Scan for the cell matching the given text and deliver its [X, Y] coordinate at center. 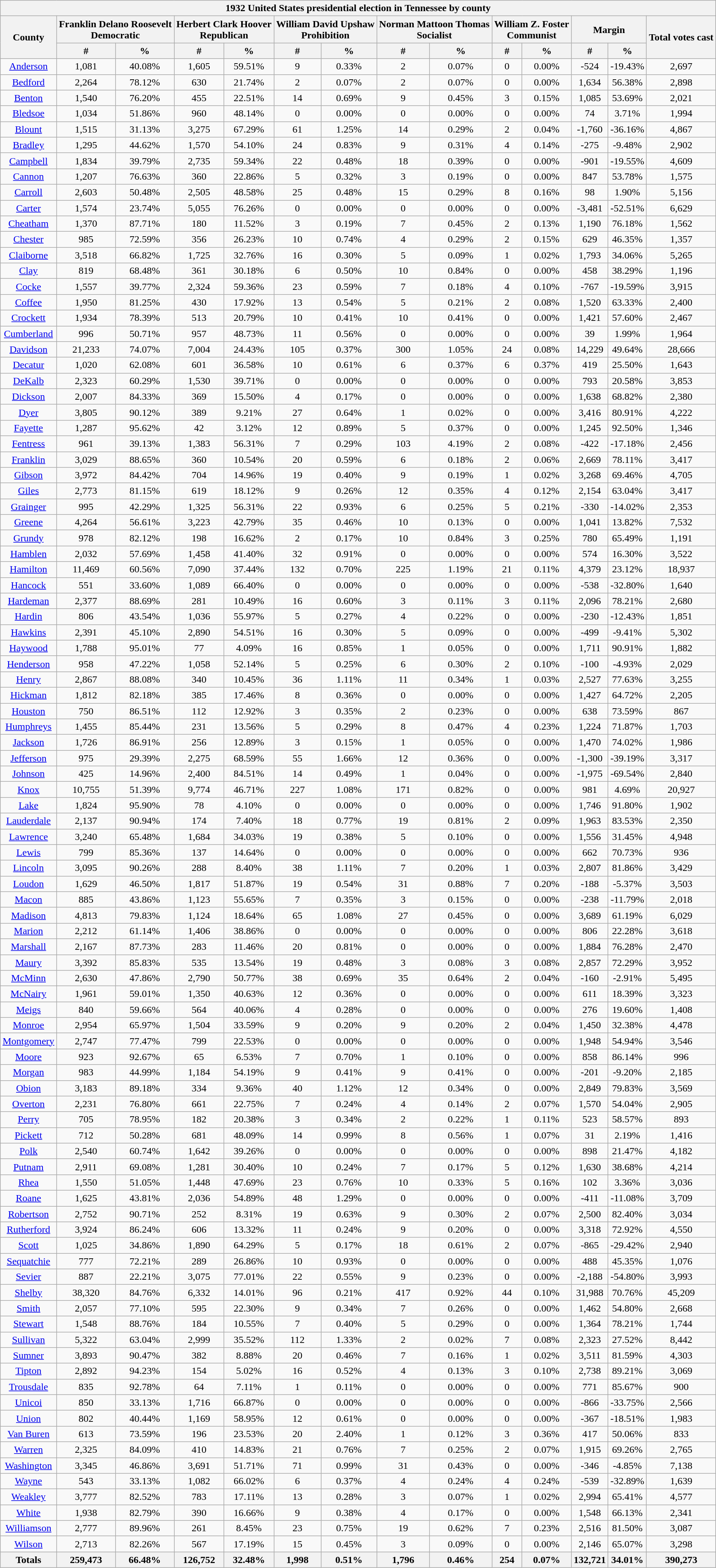
22.86% [249, 176]
11,469 [86, 569]
887 [86, 1277]
1,406 [199, 931]
-19.55% [628, 161]
1,196 [681, 271]
4,705 [681, 475]
95.90% [145, 805]
2,377 [86, 601]
985 [86, 240]
1,281 [199, 1167]
22.30% [249, 1308]
3,036 [681, 1182]
254 [507, 1560]
1,884 [590, 946]
898 [590, 1151]
Pickett [28, 1135]
Jackson [28, 742]
0.51% [349, 1560]
3,095 [86, 868]
Scott [28, 1245]
-9.20% [628, 1072]
Madison [28, 915]
80.91% [628, 412]
2,391 [86, 632]
-36.16% [628, 129]
3,691 [199, 1466]
858 [590, 1057]
56.61% [145, 522]
48.73% [249, 334]
23.12% [628, 569]
1,383 [199, 444]
2,680 [681, 601]
12.92% [249, 711]
975 [86, 758]
2,898 [681, 82]
81.15% [145, 491]
Total votes cast [681, 37]
1,085 [590, 98]
33.59% [249, 1025]
Coffee [28, 302]
1,169 [199, 1418]
126,752 [199, 1560]
51.05% [145, 1182]
10,755 [86, 790]
-1,975 [590, 774]
1,448 [199, 1182]
Obion [28, 1088]
69.08% [145, 1167]
5,302 [681, 632]
78.95% [145, 1120]
-17.18% [628, 444]
61.14% [145, 931]
45.10% [145, 632]
88.65% [145, 460]
81.50% [628, 1528]
2,892 [86, 1371]
-2.91% [628, 978]
3,317 [681, 758]
49.64% [628, 349]
2,773 [86, 491]
38.29% [628, 271]
84.42% [145, 475]
3,522 [681, 554]
8.40% [249, 868]
923 [86, 1057]
2,500 [590, 1214]
40.63% [249, 994]
54.19% [249, 1072]
16.66% [249, 1513]
90.12% [145, 412]
4,609 [681, 161]
60.74% [145, 1151]
1,915 [590, 1449]
34.01% [628, 1560]
10.54% [249, 460]
87.73% [145, 946]
Herbert Clark HooverRepublican [224, 30]
551 [86, 585]
59.36% [249, 287]
44 [507, 1293]
Gibson [28, 475]
-69.54% [628, 774]
50.48% [145, 192]
819 [86, 271]
840 [86, 1010]
4,948 [681, 837]
0.06% [547, 460]
2,353 [681, 507]
1,416 [681, 1135]
Hawkins [28, 632]
4,222 [681, 412]
34.86% [145, 1245]
0.91% [349, 554]
2,096 [590, 601]
59.51% [249, 66]
-866 [590, 1402]
Rhea [28, 1182]
Lincoln [28, 868]
78.11% [628, 460]
20.38% [249, 1120]
1,890 [199, 1245]
Overton [28, 1104]
300 [403, 349]
1,224 [590, 727]
18.39% [628, 994]
Hamilton [28, 569]
3,240 [86, 837]
1.12% [349, 1088]
3,618 [681, 931]
Chester [28, 240]
1,640 [681, 585]
Henderson [28, 664]
34.03% [249, 837]
84.33% [145, 396]
30.18% [249, 271]
1,639 [681, 1481]
2,738 [590, 1371]
42.79% [249, 522]
1,408 [681, 1010]
Claiborne [28, 255]
1,364 [590, 1324]
36.58% [249, 365]
2,777 [86, 1528]
1,081 [86, 66]
2,324 [199, 287]
30.40% [249, 1167]
61.19% [628, 915]
2,630 [86, 978]
0.32% [349, 176]
53.78% [628, 176]
2,747 [86, 1041]
Wilson [28, 1544]
488 [590, 1261]
34.06% [628, 255]
Norman Mattoon ThomasSocialist [434, 30]
6.53% [249, 1057]
38.68% [628, 1167]
78 [199, 805]
1,793 [590, 255]
3,298 [681, 1544]
281 [199, 601]
662 [590, 852]
3.12% [249, 428]
68.59% [249, 758]
48.58% [249, 192]
Carroll [28, 192]
8.31% [249, 1214]
2,029 [681, 664]
611 [590, 994]
3.71% [628, 114]
39.77% [145, 287]
11.46% [249, 946]
1,556 [590, 837]
-4.85% [628, 1466]
276 [590, 1010]
47.69% [249, 1182]
3,518 [86, 255]
Giles [28, 491]
Putnam [28, 1167]
Warren [28, 1449]
1,994 [681, 114]
1,642 [199, 1151]
4,264 [86, 522]
6,029 [681, 915]
84.76% [145, 1293]
13.56% [249, 727]
28,666 [681, 349]
1,530 [199, 381]
76.26% [249, 208]
1,638 [590, 396]
661 [199, 1104]
1.19% [461, 569]
13.32% [249, 1230]
Anderson [28, 66]
County [28, 37]
1,824 [86, 805]
847 [590, 176]
77.47% [145, 1041]
22.28% [628, 931]
1.90% [628, 192]
Knox [28, 790]
3,029 [86, 460]
137 [199, 852]
3,893 [86, 1355]
601 [199, 365]
-865 [590, 1245]
1,964 [681, 334]
Henry [28, 679]
252 [199, 1214]
3,853 [681, 381]
23.74% [145, 208]
31,988 [590, 1293]
-188 [590, 884]
-539 [590, 1481]
39.79% [145, 161]
7,004 [199, 349]
2.19% [628, 1135]
54.94% [628, 1041]
3,392 [86, 963]
3,952 [681, 963]
1,041 [590, 522]
64.29% [249, 1245]
67.29% [249, 129]
Haywood [28, 648]
1,191 [681, 538]
184 [199, 1324]
2,940 [681, 1245]
2,275 [199, 758]
92.67% [145, 1057]
Hardeman [28, 601]
66.48% [145, 1560]
3,546 [681, 1041]
Jefferson [28, 758]
2,849 [590, 1088]
Maury [28, 963]
92.50% [628, 428]
2,167 [86, 946]
0.85% [349, 648]
-422 [590, 444]
Bradley [28, 145]
981 [590, 790]
0.39% [461, 161]
2,264 [86, 82]
2,018 [681, 899]
1,961 [86, 994]
-1,300 [590, 758]
2,603 [86, 192]
64.72% [628, 695]
-767 [590, 287]
69.26% [628, 1449]
4.09% [249, 648]
390,273 [681, 1560]
3.36% [628, 1182]
3,429 [681, 868]
-4.93% [628, 664]
7,138 [681, 1466]
-5.37% [628, 884]
46.71% [249, 790]
1,963 [590, 821]
961 [86, 444]
10.45% [249, 679]
1,325 [199, 507]
8.45% [249, 1528]
2,697 [681, 66]
231 [199, 727]
44.62% [145, 145]
3,805 [86, 412]
77.63% [628, 679]
64 [199, 1387]
38.86% [249, 931]
1,346 [681, 428]
90.47% [145, 1355]
-9.41% [628, 632]
180 [199, 224]
1,515 [86, 129]
574 [590, 554]
-11.08% [628, 1198]
288 [199, 868]
1.05% [461, 349]
261 [199, 1528]
1,630 [590, 1167]
Benton [28, 98]
1,520 [590, 302]
Trousdale [28, 1387]
66.82% [145, 255]
78.39% [145, 318]
3,689 [590, 915]
2,212 [86, 931]
1,788 [86, 648]
2,954 [86, 1025]
1,076 [681, 1261]
382 [199, 1355]
4,379 [590, 569]
69.46% [628, 475]
6,629 [681, 208]
1,902 [681, 805]
54.51% [249, 632]
102 [590, 1182]
340 [199, 679]
58.57% [628, 1120]
98 [590, 192]
389 [199, 412]
0.52% [349, 1371]
83.53% [628, 821]
1,716 [199, 1402]
27.52% [628, 1340]
70.76% [628, 1293]
37.44% [249, 569]
1,882 [681, 648]
Macon [28, 899]
154 [199, 1371]
84.51% [249, 774]
51.39% [145, 790]
48.09% [249, 1135]
283 [199, 946]
3,034 [681, 1214]
2,036 [199, 1198]
Fentress [28, 444]
3,345 [86, 1466]
39.13% [145, 444]
196 [199, 1434]
89.21% [628, 1371]
0.63% [349, 1214]
Houston [28, 711]
2,902 [681, 145]
630 [199, 82]
1,295 [86, 145]
3,924 [86, 1230]
978 [86, 538]
74 [590, 114]
Cannon [28, 176]
Lauderdale [28, 821]
Hamblen [28, 554]
William Z. FosterCommunist [532, 30]
704 [199, 475]
Grainger [28, 507]
50.71% [145, 334]
85.83% [145, 963]
-1,760 [590, 129]
567 [199, 1544]
543 [86, 1481]
21.47% [628, 1151]
57.60% [628, 318]
32.76% [249, 255]
Wayne [28, 1481]
5.02% [249, 1371]
-201 [590, 1072]
82.52% [145, 1497]
1,575 [681, 176]
18,937 [681, 569]
1,684 [199, 837]
Williamson [28, 1528]
0.89% [349, 428]
385 [199, 695]
390 [199, 1513]
-330 [590, 507]
1,427 [590, 695]
2,467 [681, 318]
958 [86, 664]
95.01% [145, 648]
3,416 [590, 412]
25 [297, 192]
1,726 [86, 742]
0.74% [349, 240]
3,069 [681, 1371]
2,857 [590, 963]
54.04% [628, 1104]
4.19% [461, 444]
85.44% [145, 727]
835 [86, 1387]
3,268 [590, 475]
1,983 [681, 1418]
21.74% [249, 82]
76.20% [145, 98]
1,123 [199, 899]
Sullivan [28, 1340]
4,182 [681, 1151]
132,721 [590, 1560]
26.23% [249, 240]
3,993 [681, 1277]
1,357 [681, 240]
Lake [28, 805]
65.07% [628, 1544]
-18.51% [628, 1418]
68.82% [628, 396]
86.51% [145, 711]
0.27% [349, 617]
833 [681, 1434]
-411 [590, 1198]
-524 [590, 66]
71 [297, 1466]
1,948 [590, 1041]
89.18% [145, 1088]
-12.43% [628, 617]
McMinn [28, 978]
48 [297, 1198]
32.38% [628, 1025]
48.14% [249, 114]
4.69% [628, 790]
1,058 [199, 664]
513 [199, 318]
61 [297, 129]
638 [590, 711]
2,007 [86, 396]
5,156 [681, 192]
44.99% [145, 1072]
Robertson [28, 1214]
2,540 [86, 1151]
564 [199, 1010]
72.59% [145, 240]
Weakley [28, 1497]
Campbell [28, 161]
-367 [590, 1418]
88.08% [145, 679]
3,318 [590, 1230]
2,154 [590, 491]
-2,188 [590, 1277]
-14.02% [628, 507]
4,214 [681, 1167]
5,265 [681, 255]
Sevier [28, 1277]
1,184 [199, 1072]
55.65% [249, 899]
14.83% [249, 1449]
2,790 [199, 978]
-19.43% [628, 66]
2,185 [681, 1072]
-901 [590, 161]
1,124 [199, 915]
1,817 [199, 884]
4,550 [681, 1230]
82.40% [628, 1214]
-230 [590, 617]
Clay [28, 271]
Perry [28, 1120]
1,643 [681, 365]
96 [297, 1293]
50.28% [145, 1135]
0.75% [349, 1528]
Davidson [28, 349]
369 [199, 396]
43.81% [145, 1198]
Carter [28, 208]
783 [199, 1497]
1,711 [590, 648]
Tipton [28, 1371]
-275 [590, 145]
Decatur [28, 365]
65.48% [145, 837]
32.48% [249, 1560]
2,325 [86, 1449]
DeKalb [28, 381]
2,021 [681, 98]
1,703 [681, 727]
10.55% [249, 1324]
458 [590, 271]
58.95% [249, 1418]
1,725 [199, 255]
76.18% [628, 224]
1,629 [86, 884]
Fayette [28, 428]
Johnson [28, 774]
31.13% [145, 129]
90.94% [145, 821]
3,223 [199, 522]
893 [681, 1120]
95.62% [145, 428]
19.60% [628, 1010]
Cocke [28, 287]
-3,481 [590, 208]
1.25% [349, 129]
65.41% [628, 1497]
356 [199, 240]
289 [199, 1261]
-54.80% [628, 1277]
3,972 [86, 475]
1,458 [199, 554]
777 [86, 1261]
46.50% [145, 884]
2,146 [590, 1544]
1.29% [349, 1198]
1,082 [199, 1481]
132 [297, 569]
39 [590, 334]
705 [86, 1120]
-9.48% [628, 145]
24.43% [249, 349]
7.40% [249, 821]
63.33% [628, 302]
4,303 [681, 1355]
1932 United States presidential election in Tennessee by county [358, 8]
2,350 [681, 821]
Roane [28, 1198]
1,950 [86, 302]
4.10% [249, 805]
65.49% [628, 538]
3,323 [681, 994]
-33.75% [628, 1402]
5,495 [681, 978]
29.39% [145, 758]
William David UpshawProhibition [325, 30]
77.01% [249, 1277]
3,569 [681, 1088]
361 [199, 271]
43.54% [145, 617]
1,625 [86, 1198]
2,905 [681, 1104]
White [28, 1513]
619 [199, 491]
1,034 [86, 114]
55.97% [249, 617]
419 [590, 365]
66.40% [249, 585]
1.66% [349, 758]
Hardin [28, 617]
174 [199, 821]
76.80% [145, 1104]
-32.89% [628, 1481]
Humphreys [28, 727]
3,255 [681, 679]
3,915 [681, 287]
629 [590, 240]
85.36% [145, 852]
66.13% [628, 1513]
2,765 [681, 1449]
1,574 [86, 208]
40.06% [249, 1010]
1,421 [590, 318]
Washington [28, 1466]
0.88% [461, 884]
1.33% [349, 1340]
1,450 [590, 1025]
0.62% [461, 1528]
33.60% [145, 585]
182 [199, 1120]
3,183 [86, 1088]
36 [297, 679]
535 [199, 963]
1,562 [681, 224]
606 [199, 1230]
-499 [590, 632]
1,796 [403, 1560]
1,998 [297, 1560]
47.22% [145, 664]
0.47% [461, 727]
-160 [590, 978]
32 [297, 554]
2,032 [86, 554]
Sequatchie [28, 1261]
900 [681, 1387]
50.77% [249, 978]
20.58% [628, 381]
12.89% [249, 742]
793 [590, 381]
78.12% [145, 82]
1,550 [86, 1182]
2,470 [681, 946]
1,557 [86, 287]
613 [86, 1434]
3,075 [199, 1277]
2,911 [86, 1167]
1,934 [86, 318]
76.63% [145, 176]
1,746 [590, 805]
42 [199, 428]
957 [199, 334]
2,752 [86, 1214]
23.53% [249, 1434]
2,669 [590, 460]
2,735 [199, 161]
-538 [590, 585]
54.80% [628, 1308]
0.49% [349, 774]
51.86% [145, 114]
66.87% [249, 1402]
72.92% [628, 1230]
936 [681, 852]
3,511 [590, 1355]
2,668 [681, 1308]
22.21% [145, 1277]
45.35% [628, 1261]
0.83% [349, 145]
50.06% [628, 1434]
225 [403, 569]
1,744 [681, 1324]
60.29% [145, 381]
Bedford [28, 82]
Van Buren [28, 1434]
57.69% [145, 554]
66.02% [249, 1481]
91.80% [628, 805]
2,840 [681, 774]
5,055 [199, 208]
850 [86, 1402]
2,057 [86, 1308]
410 [199, 1449]
38,320 [86, 1293]
1,245 [590, 428]
1,605 [199, 66]
54.89% [249, 1198]
72.21% [145, 1261]
1,190 [590, 224]
0.82% [461, 790]
82.18% [145, 695]
171 [403, 790]
84.09% [145, 1449]
9.36% [249, 1088]
995 [86, 507]
Grundy [28, 538]
18.12% [249, 491]
Sumner [28, 1355]
46.86% [145, 1466]
70.73% [628, 852]
105 [297, 349]
17.11% [249, 1497]
2.40% [349, 1434]
87.71% [145, 224]
81.25% [145, 302]
0.31% [461, 145]
86.14% [628, 1057]
Marion [28, 931]
51.87% [249, 884]
16.62% [249, 538]
430 [199, 302]
85.67% [628, 1387]
1,470 [590, 742]
22.51% [249, 98]
Meigs [28, 1010]
4,867 [681, 129]
3,503 [681, 884]
90.26% [145, 868]
3,709 [681, 1198]
2,341 [681, 1513]
17.92% [249, 302]
523 [590, 1120]
4,478 [681, 1025]
8,442 [681, 1340]
2,713 [86, 1544]
681 [199, 1135]
13.82% [628, 522]
7,532 [681, 522]
Lawrence [28, 837]
1.99% [628, 334]
-19.59% [628, 287]
1,350 [199, 994]
15.50% [249, 396]
2,867 [86, 679]
68.48% [145, 271]
92.78% [145, 1387]
1,287 [86, 428]
1,851 [681, 617]
2,456 [681, 444]
McNairy [28, 994]
334 [199, 1088]
0.43% [461, 1466]
4,813 [86, 915]
20,927 [681, 790]
Smith [28, 1308]
198 [199, 538]
Cheatham [28, 224]
Polk [28, 1151]
2,205 [681, 695]
885 [86, 899]
5,322 [86, 1340]
0.55% [349, 1277]
Montgomery [28, 1041]
Morgan [28, 1072]
0.60% [349, 601]
88.69% [145, 601]
10.49% [249, 601]
18.64% [249, 915]
Loudon [28, 884]
81.86% [628, 868]
Lewis [28, 852]
7,090 [199, 569]
94.23% [145, 1371]
1,986 [681, 742]
86.91% [145, 742]
7.11% [249, 1387]
2,137 [86, 821]
16.30% [628, 554]
Margin [609, 30]
Cumberland [28, 334]
-29.42% [628, 1245]
1,504 [199, 1025]
Unicoi [28, 1402]
17.46% [249, 695]
20.79% [249, 318]
14,229 [590, 349]
960 [199, 114]
56.38% [628, 82]
51.71% [249, 1466]
17.19% [249, 1544]
74.07% [145, 349]
Bledsoe [28, 114]
771 [590, 1387]
Crockett [28, 318]
Marshall [28, 946]
59.34% [249, 161]
Totals [28, 1560]
1,025 [86, 1245]
62.08% [145, 365]
14.64% [249, 852]
2,566 [681, 1402]
Hancock [28, 585]
90.71% [145, 1214]
2,527 [590, 679]
9.21% [249, 412]
1,020 [86, 365]
Greene [28, 522]
Monroe [28, 1025]
39.26% [249, 1151]
1,462 [590, 1308]
45,209 [681, 1293]
14.01% [249, 1293]
425 [86, 774]
72.29% [628, 963]
26.86% [249, 1261]
59.66% [145, 1010]
Dickson [28, 396]
11.52% [249, 224]
46.35% [628, 240]
77.10% [145, 1308]
0.50% [349, 271]
53.69% [628, 98]
Franklin [28, 460]
22.53% [249, 1041]
983 [86, 1072]
86.24% [145, 1230]
39.71% [249, 381]
-32.80% [628, 585]
-39.19% [628, 758]
-100 [590, 664]
Hickman [28, 695]
0.77% [349, 821]
35.52% [249, 1340]
3,275 [199, 129]
55 [297, 758]
71.87% [628, 727]
25.50% [628, 365]
40.44% [145, 1418]
-346 [590, 1466]
4,577 [681, 1497]
1,370 [86, 224]
1,812 [86, 695]
-11.79% [628, 899]
750 [86, 711]
81.59% [628, 1355]
2,890 [199, 632]
82.12% [145, 538]
65.97% [145, 1025]
1,634 [590, 82]
1,455 [86, 727]
52.14% [249, 664]
22.75% [249, 1104]
712 [86, 1135]
2,516 [590, 1528]
Blount [28, 129]
Moore [28, 1057]
88.76% [145, 1324]
77 [199, 648]
41.40% [249, 554]
1,036 [199, 617]
802 [86, 1418]
1,207 [86, 176]
31.45% [628, 837]
867 [681, 711]
2,505 [199, 192]
9,774 [199, 790]
3,087 [681, 1528]
0.92% [461, 1293]
103 [403, 444]
2,231 [86, 1104]
2,380 [681, 396]
54.10% [249, 145]
74.02% [628, 742]
82.26% [145, 1544]
-52.51% [628, 208]
40.08% [145, 66]
40 [297, 1088]
1,834 [86, 161]
2,999 [199, 1340]
8.88% [249, 1355]
89.96% [145, 1528]
1,540 [86, 98]
59.01% [145, 994]
Rutherford [28, 1230]
47.86% [145, 978]
2,994 [590, 1497]
2,807 [590, 868]
60.56% [145, 569]
Shelby [28, 1293]
Union [28, 1418]
Dyer [28, 412]
455 [199, 98]
256 [199, 742]
21,233 [86, 349]
1,938 [86, 1513]
82.79% [145, 1513]
Stewart [28, 1324]
-238 [590, 899]
227 [297, 790]
595 [199, 1308]
76.28% [628, 946]
780 [590, 538]
3,777 [86, 1497]
Franklin Delano RooseveltDemocratic [115, 30]
259,473 [86, 1560]
90.91% [628, 648]
42.29% [145, 507]
13.54% [249, 963]
1,089 [199, 585]
6,332 [199, 1293]
43.86% [145, 899]
